Search for the cell housing the specified text and yield its [X, Y] center coordinate. 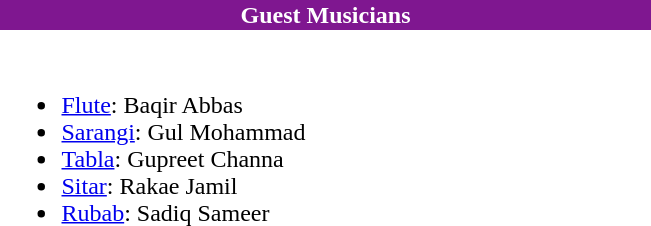
Guest Musicians [326, 15]
